Determine the (x, y) coordinate at the center of the cell enclosing the given text.  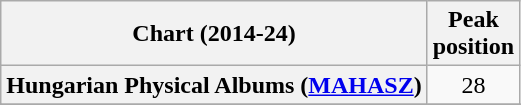
Chart (2014-24) (214, 34)
Hungarian Physical Albums (MAHASZ) (214, 85)
Peakposition (473, 34)
28 (473, 85)
